Extract the (X, Y) coordinate from the center of the cell holding the provided text.  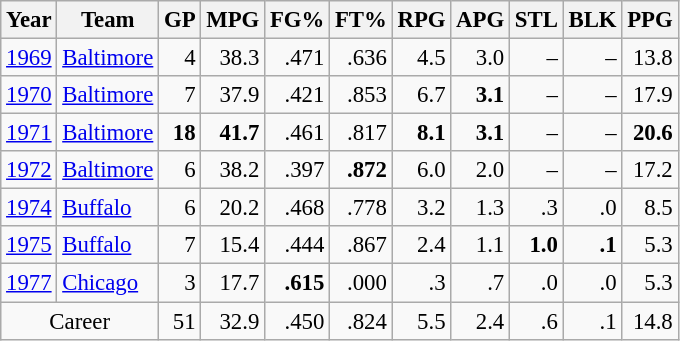
.421 (298, 95)
.817 (362, 133)
BLK (592, 20)
MPG (233, 20)
5.5 (422, 321)
4.5 (422, 58)
.872 (362, 170)
38.2 (233, 170)
.6 (537, 321)
.397 (298, 170)
8.5 (650, 208)
GP (180, 20)
.468 (298, 208)
1975 (29, 245)
1969 (29, 58)
.824 (362, 321)
17.7 (233, 283)
3 (180, 283)
1972 (29, 170)
.461 (298, 133)
.778 (362, 208)
.450 (298, 321)
.444 (298, 245)
14.8 (650, 321)
13.8 (650, 58)
.615 (298, 283)
41.7 (233, 133)
APG (480, 20)
8.1 (422, 133)
.000 (362, 283)
.7 (480, 283)
1974 (29, 208)
.853 (362, 95)
18 (180, 133)
FT% (362, 20)
Career (80, 321)
.636 (362, 58)
17.2 (650, 170)
17.9 (650, 95)
FG% (298, 20)
PPG (650, 20)
4 (180, 58)
1.0 (537, 245)
.867 (362, 245)
RPG (422, 20)
3.0 (480, 58)
1.1 (480, 245)
37.9 (233, 95)
3.2 (422, 208)
1.3 (480, 208)
20.6 (650, 133)
Year (29, 20)
15.4 (233, 245)
1970 (29, 95)
Chicago (108, 283)
1977 (29, 283)
20.2 (233, 208)
6.7 (422, 95)
1971 (29, 133)
.471 (298, 58)
6.0 (422, 170)
STL (537, 20)
38.3 (233, 58)
32.9 (233, 321)
2.0 (480, 170)
51 (180, 321)
Team (108, 20)
